Return (X, Y) of the center of cell containing provided text 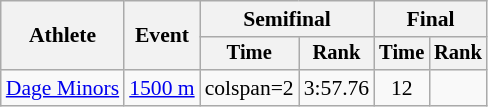
Event (162, 36)
3:57.76 (336, 88)
Semifinal (288, 19)
colspan=2 (250, 88)
Dage Minors (62, 88)
Final (430, 19)
1500 m (162, 88)
Athlete (62, 36)
12 (402, 88)
